Return the [x, y] coordinate for the center point of the cell that contains the specified text.  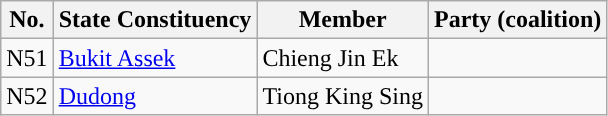
N52 [27, 96]
No. [27, 20]
State Constituency [155, 20]
Party (coalition) [517, 20]
Bukit Assek [155, 58]
Chieng Jin Ek [343, 58]
Dudong [155, 96]
Member [343, 20]
N51 [27, 58]
Tiong King Sing [343, 96]
